Return the (x, y) coordinate for the center point of the cell that contains the specified text.  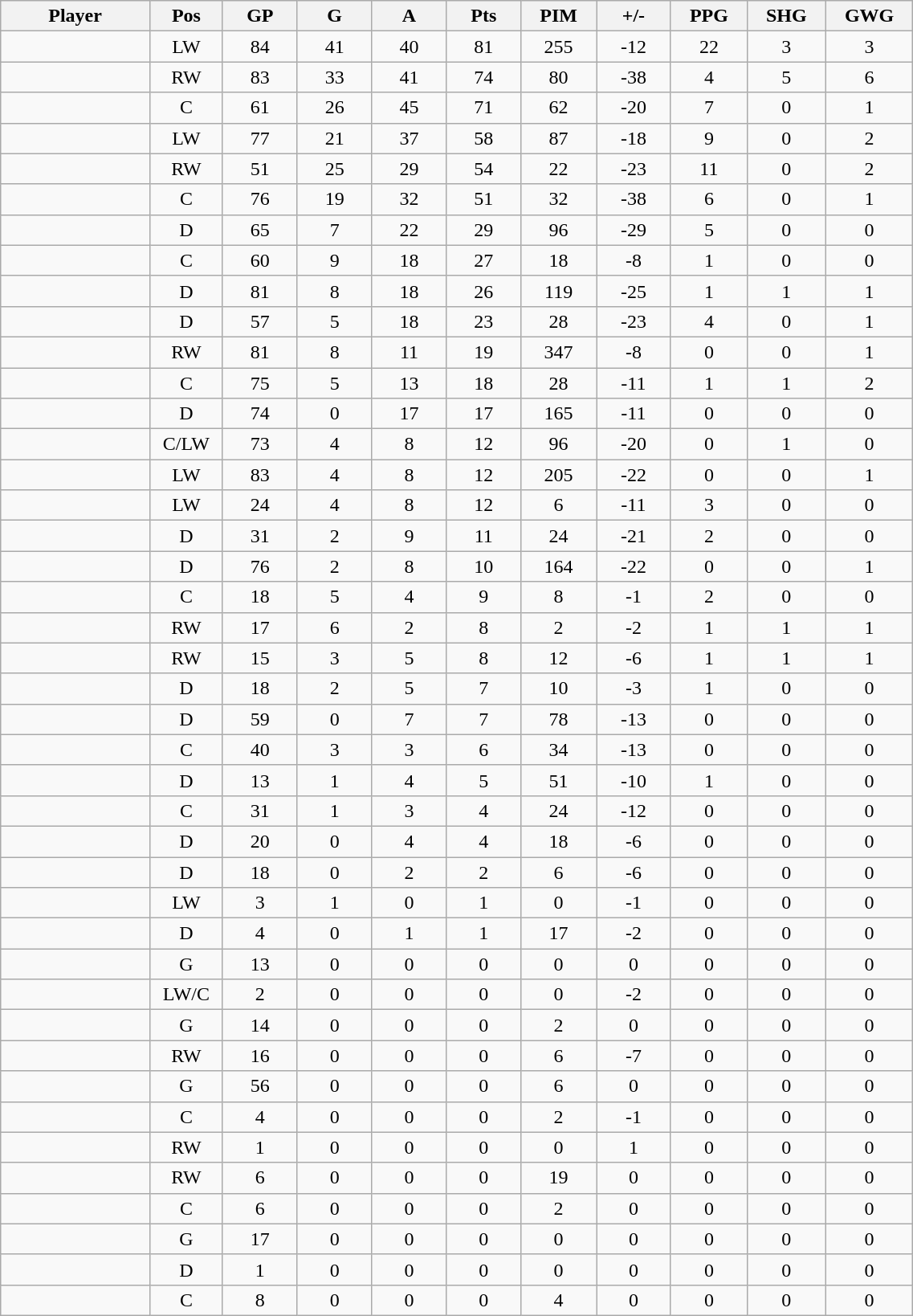
-7 (633, 1056)
GWG (869, 16)
62 (559, 108)
119 (559, 291)
LW/C (186, 995)
25 (334, 169)
Pts (483, 16)
61 (260, 108)
164 (559, 566)
PIM (559, 16)
78 (559, 719)
84 (260, 47)
Player (75, 16)
C/LW (186, 444)
34 (559, 750)
37 (410, 138)
57 (260, 321)
-3 (633, 689)
23 (483, 321)
16 (260, 1056)
-21 (633, 536)
54 (483, 169)
73 (260, 444)
255 (559, 47)
27 (483, 260)
33 (334, 77)
56 (260, 1086)
71 (483, 108)
87 (559, 138)
59 (260, 719)
-18 (633, 138)
+/- (633, 16)
-25 (633, 291)
A (410, 16)
165 (559, 414)
21 (334, 138)
75 (260, 383)
Pos (186, 16)
20 (260, 841)
14 (260, 1025)
15 (260, 658)
77 (260, 138)
GP (260, 16)
65 (260, 230)
SHG (786, 16)
58 (483, 138)
60 (260, 260)
80 (559, 77)
PPG (708, 16)
205 (559, 475)
-29 (633, 230)
347 (559, 352)
-10 (633, 780)
45 (410, 108)
